Provide the [x, y] coordinate of the cell's center where the given text is located.  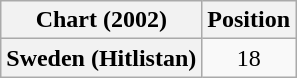
Chart (2002) [102, 20]
Sweden (Hitlistan) [102, 58]
18 [249, 58]
Position [249, 20]
